Return (x, y) of the center of cell containing provided text 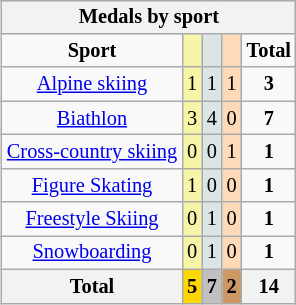
Alpine skiing (92, 84)
Figure Skating (92, 185)
Medals by sport (149, 17)
Cross-country skiing (92, 152)
Biathlon (92, 118)
2 (232, 286)
5 (192, 286)
Freestyle Skiing (92, 219)
Sport (92, 51)
4 (212, 118)
Snowboarding (92, 253)
14 (269, 286)
